For the text-containing cell, return its midpoint in [x, y] coordinate format. 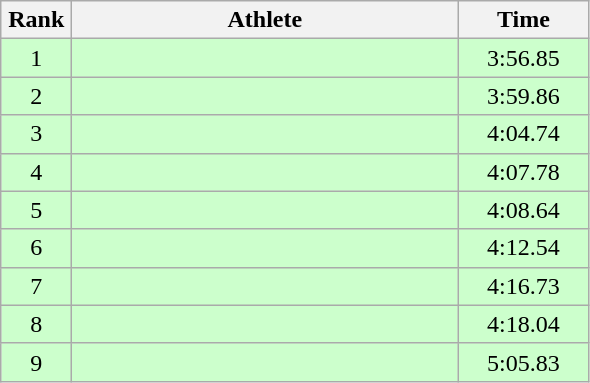
4:08.64 [524, 210]
Athlete [265, 20]
7 [36, 286]
1 [36, 58]
8 [36, 324]
3:59.86 [524, 96]
2 [36, 96]
6 [36, 248]
4:04.74 [524, 134]
4:07.78 [524, 172]
4:12.54 [524, 248]
5:05.83 [524, 362]
3 [36, 134]
4 [36, 172]
Rank [36, 20]
4:18.04 [524, 324]
4:16.73 [524, 286]
9 [36, 362]
3:56.85 [524, 58]
5 [36, 210]
Time [524, 20]
